For the text-containing cell, return its midpoint in (x, y) coordinate format. 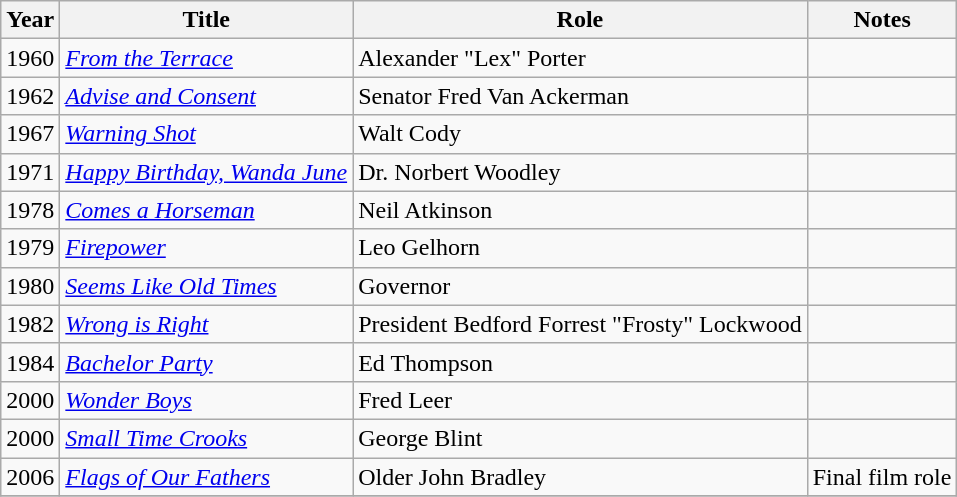
Older John Bradley (580, 477)
Role (580, 20)
1978 (30, 210)
Governor (580, 286)
Wonder Boys (206, 400)
George Blint (580, 438)
Notes (882, 20)
Small Time Crooks (206, 438)
2006 (30, 477)
Warning Shot (206, 134)
From the Terrace (206, 58)
Neil Atkinson (580, 210)
Ed Thompson (580, 362)
Comes a Horseman (206, 210)
Alexander "Lex" Porter (580, 58)
1960 (30, 58)
1967 (30, 134)
Leo Gelhorn (580, 248)
Dr. Norbert Woodley (580, 172)
1971 (30, 172)
Happy Birthday, Wanda June (206, 172)
1980 (30, 286)
Senator Fred Van Ackerman (580, 96)
Advise and Consent (206, 96)
1979 (30, 248)
Wrong is Right (206, 324)
1962 (30, 96)
1984 (30, 362)
Seems Like Old Times (206, 286)
Flags of Our Fathers (206, 477)
Bachelor Party (206, 362)
1982 (30, 324)
President Bedford Forrest "Frosty" Lockwood (580, 324)
Fred Leer (580, 400)
Final film role (882, 477)
Title (206, 20)
Year (30, 20)
Firepower (206, 248)
Walt Cody (580, 134)
